Provide the [x, y] coordinate of the cell's center where the given text is located.  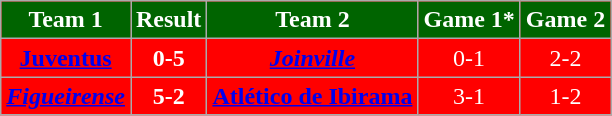
0-1 [469, 58]
Atlético de Ibirama [312, 96]
Game 1* [469, 20]
Juventus [66, 58]
5-2 [168, 96]
Team 2 [312, 20]
Game 2 [565, 20]
2-2 [565, 58]
Result [168, 20]
3-1 [469, 96]
Figueirense [66, 96]
Joinville [312, 58]
0-5 [168, 58]
1-2 [565, 96]
Team 1 [66, 20]
